Pinpoint the cell where the given text exists, returning its (X, Y) midpoint coordinate. 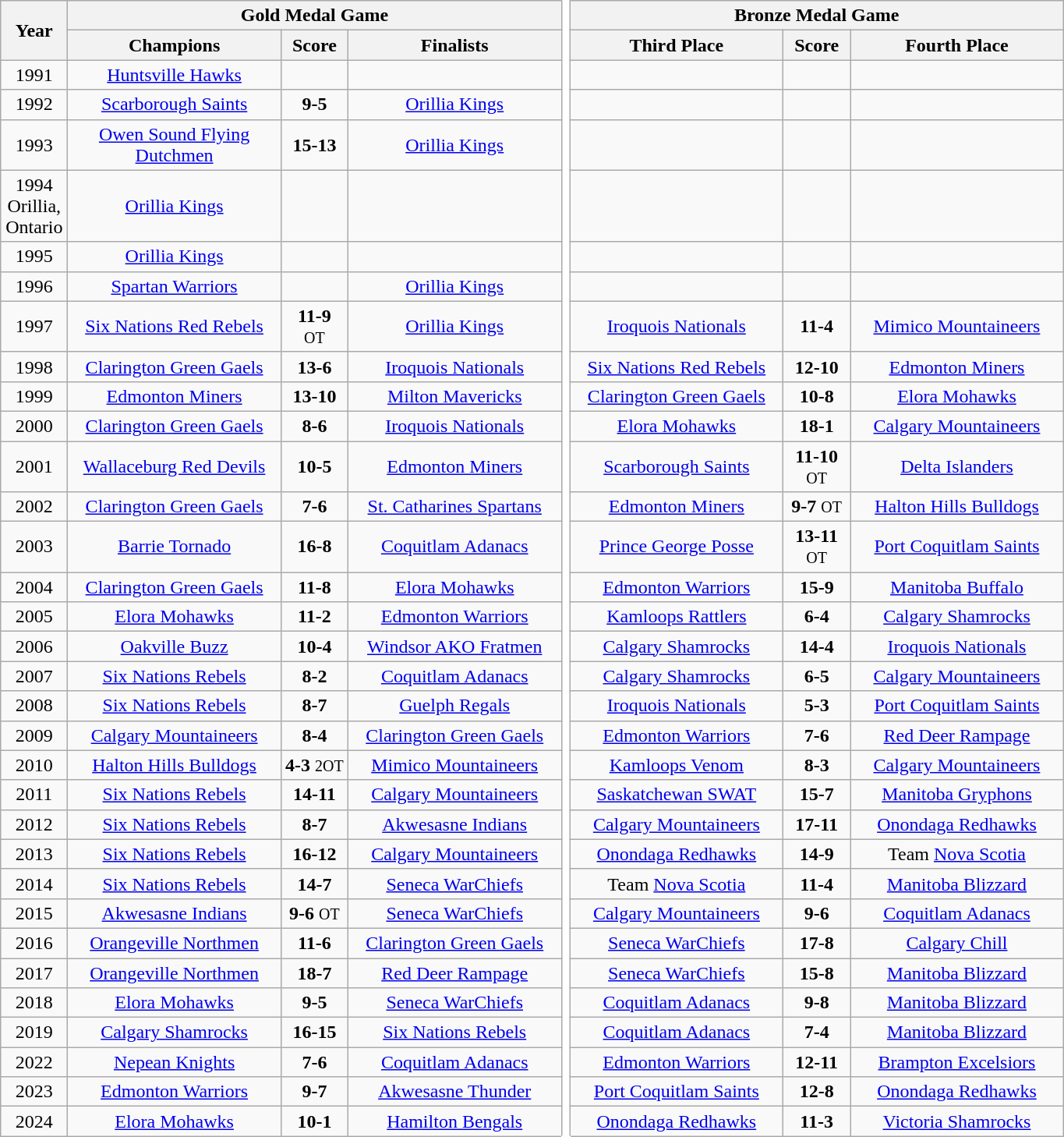
Windsor AKO Fratmen (454, 646)
Bronze Medal Game (817, 16)
13-10 (314, 396)
Nepean Knights (175, 1062)
11-3 (817, 1121)
9-6 (817, 913)
16-8 (314, 547)
Fourth Place (957, 45)
2017 (34, 972)
8-6 (314, 426)
Third Place (677, 45)
2015 (34, 913)
9-7 OT (817, 507)
Manitoba Buffalo (957, 587)
2002 (34, 507)
8-3 (817, 765)
12-11 (817, 1062)
18-1 (817, 426)
2018 (34, 1003)
Year (34, 30)
10-4 (314, 646)
1996 (34, 286)
12-8 (817, 1092)
15-7 (817, 795)
11-8 (314, 587)
6-5 (817, 676)
6-4 (817, 617)
Akwesasne Thunder (454, 1092)
2001 (34, 466)
13-11 OT (817, 547)
2016 (34, 943)
Kamloops Rattlers (677, 617)
Hamilton Bengals (454, 1121)
Wallaceburg Red Devils (175, 466)
10-1 (314, 1121)
2003 (34, 547)
11-6 (314, 943)
16-12 (314, 854)
2005 (34, 617)
14-11 (314, 795)
Owen Sound Flying Dutchmen (175, 145)
9-7 (314, 1092)
1991 (34, 75)
9-6 OT (314, 913)
1993 (34, 145)
St. Catharines Spartans (454, 507)
14-9 (817, 854)
12-10 (817, 367)
2000 (34, 426)
2007 (34, 676)
11-10 OT (817, 466)
Barrie Tornado (175, 547)
Guelph Regals (454, 706)
2004 (34, 587)
2010 (34, 765)
11-2 (314, 617)
Prince George Posse (677, 547)
5-3 (817, 706)
1995 (34, 257)
Huntsville Hawks (175, 75)
15-8 (817, 972)
17-8 (817, 943)
Delta Islanders (957, 466)
10-5 (314, 466)
1994Orillia, Ontario (34, 206)
2009 (34, 735)
2011 (34, 795)
2013 (34, 854)
11-9 OT (314, 326)
14-7 (314, 884)
9-8 (817, 1003)
2019 (34, 1033)
Manitoba Gryphons (957, 795)
15-13 (314, 145)
2024 (34, 1121)
8-2 (314, 676)
7-4 (817, 1033)
Saskatchewan SWAT (677, 795)
Oakville Buzz (175, 646)
8-4 (314, 735)
2006 (34, 646)
Spartan Warriors (175, 286)
16-15 (314, 1033)
Kamloops Venom (677, 765)
13-6 (314, 367)
2012 (34, 824)
2008 (34, 706)
Victoria Shamrocks (957, 1121)
17-11 (817, 824)
1992 (34, 104)
2022 (34, 1062)
Milton Mavericks (454, 396)
18-7 (314, 972)
1998 (34, 367)
2023 (34, 1092)
4-3 2OT (314, 765)
Champions (175, 45)
Finalists (454, 45)
Calgary Chill (957, 943)
15-9 (817, 587)
14-4 (817, 646)
1997 (34, 326)
2014 (34, 884)
Gold Medal Game (315, 16)
Brampton Excelsiors (957, 1062)
10-8 (817, 396)
1999 (34, 396)
